Return the [X, Y] coordinate for the center point of the cell that contains the specified text.  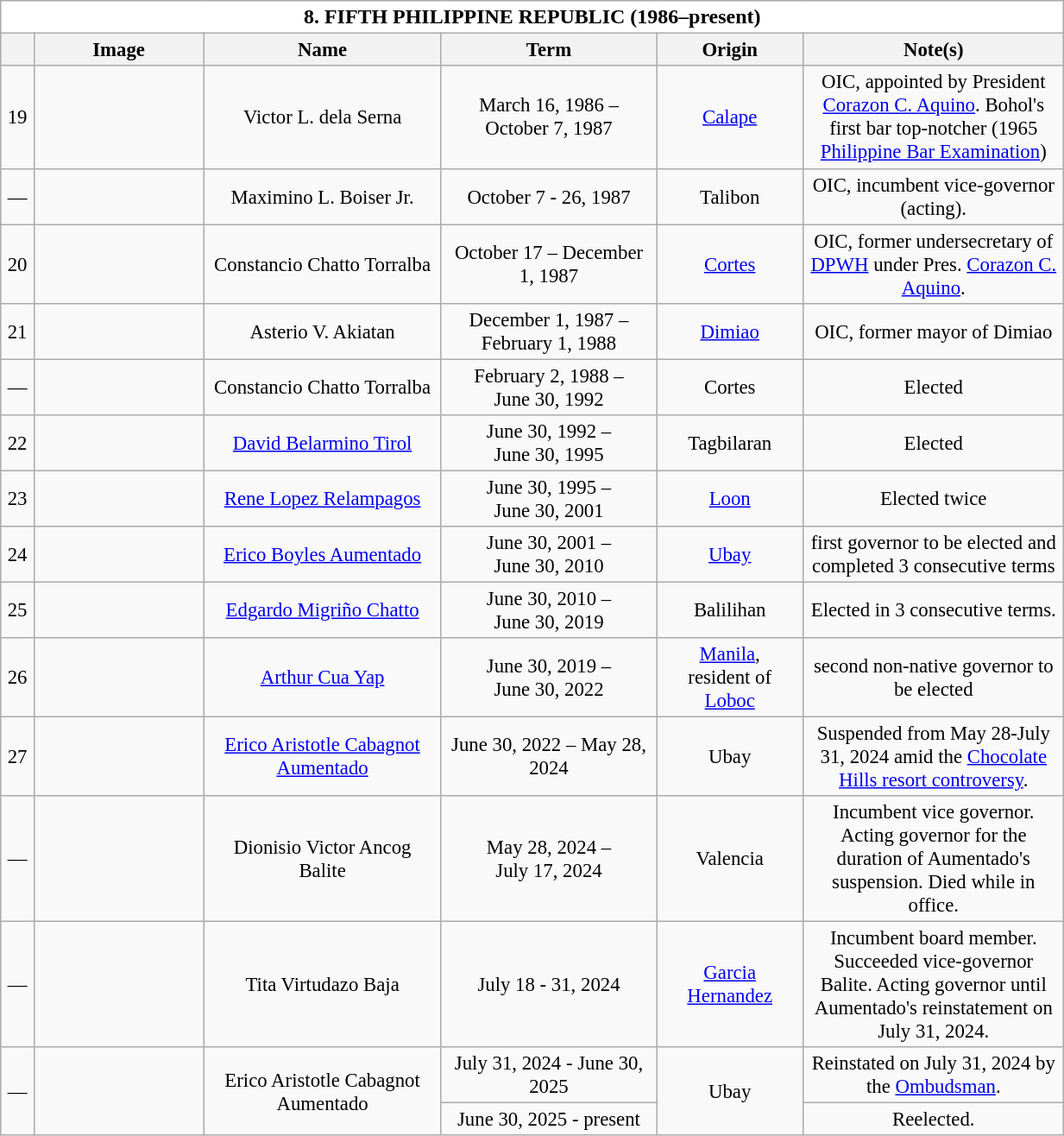
Manila, resident of Loboc [730, 678]
June 30, 1995 –June 30, 2001 [549, 499]
first governor to be elected and completed 3 consecutive terms [934, 554]
Tita Virtudazo Baja [323, 985]
June 30, 2001 –June 30, 2010 [549, 554]
Note(s) [934, 50]
OIC, incumbent vice-governor (acting). [934, 197]
December 1, 1987 –February 1, 1988 [549, 331]
24 [17, 554]
21 [17, 331]
June 30, 1992 –June 30, 1995 [549, 444]
8. FIFTH PHILIPPINE REPUBLIC (1986–present) [532, 17]
22 [17, 444]
Incumbent board member. Succeeded vice-governor Balite. Acting governor until Aumentado's reinstatement on July 31, 2024. [934, 985]
Calape [730, 117]
Term [549, 50]
June 30, 2025 - present [549, 1120]
Talibon [730, 197]
second non-native governor to be elected [934, 678]
Rene Lopez Relampagos [323, 499]
June 30, 2010 –June 30, 2019 [549, 609]
OIC, appointed by President Corazon C. Aquino. Bohol's first bar top-notcher (1965 Philippine Bar Examination) [934, 117]
23 [17, 499]
Valencia [730, 859]
July 31, 2024 - June 30, 2025 [549, 1076]
Edgardo Migriño Chatto [323, 609]
June 30, 2019 –June 30, 2022 [549, 678]
Incumbent vice governor. Acting governor for the duration of Aumentado's suspension. Died while in office. [934, 859]
Maximino L. Boiser Jr. [323, 197]
Loon [730, 499]
Reinstated on July 31, 2024 by the Ombudsman. [934, 1076]
David Belarmino Tirol [323, 444]
Dionisio Victor Ancog Balite [323, 859]
Dimiao [730, 331]
Balilihan [730, 609]
July 18 - 31, 2024 [549, 985]
Arthur Cua Yap [323, 678]
25 [17, 609]
June 30, 2022 – May 28, 2024 [549, 757]
Image [119, 50]
OIC, former undersecretary of DPWH under Pres. Corazon C. Aquino. [934, 264]
February 2, 1988 –June 30, 1992 [549, 387]
Tagbilaran [730, 444]
March 16, 1986 – October 7, 1987 [549, 117]
October 17 – December 1, 1987 [549, 264]
October 7 - 26, 1987 [549, 197]
Asterio V. Akiatan [323, 331]
Name [323, 50]
Garcia Hernandez [730, 985]
Elected twice [934, 499]
19 [17, 117]
20 [17, 264]
Elected in 3 consecutive terms. [934, 609]
Erico Boyles Aumentado [323, 554]
26 [17, 678]
OIC, former mayor of Dimiao [934, 331]
Victor L. dela Serna [323, 117]
May 28, 2024 – July 17, 2024 [549, 859]
Origin [730, 50]
Suspended from May 28-July 31, 2024 amid the Chocolate Hills resort controversy. [934, 757]
27 [17, 757]
Reelected. [934, 1120]
